Capture the cell that displays the provided text and extract its [X, Y] central coordinate. 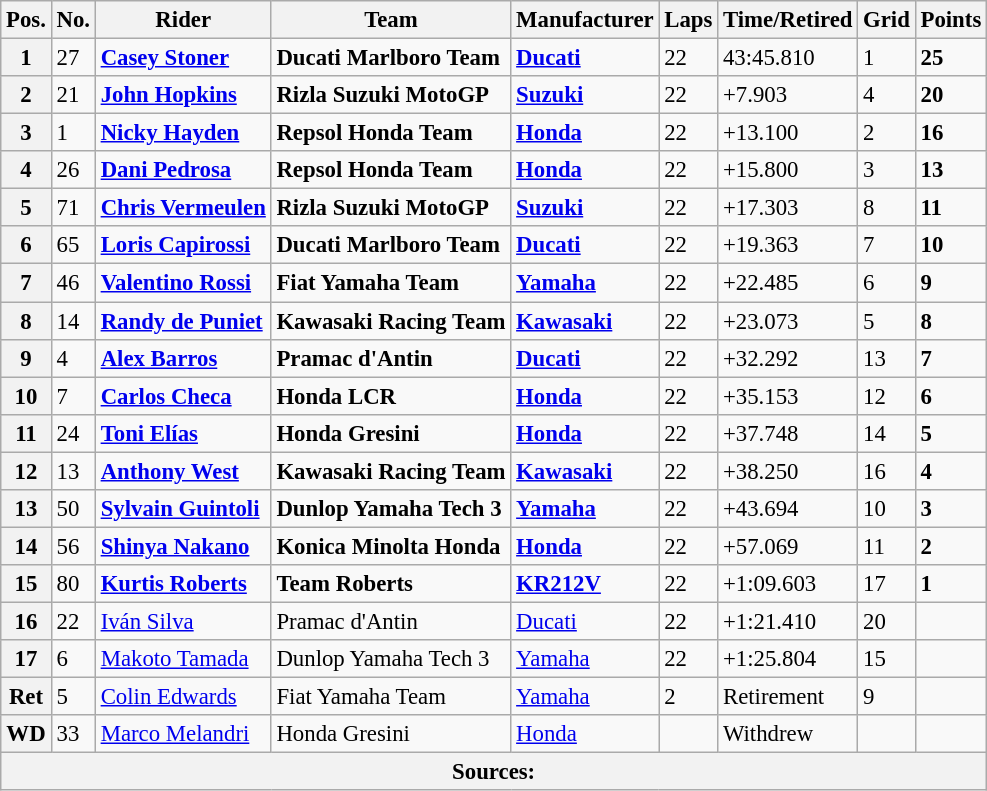
Sources: [494, 772]
+13.100 [788, 133]
Chris Vermeulen [183, 208]
+35.153 [788, 396]
Nicky Hayden [183, 133]
Randy de Puniet [183, 321]
43:45.810 [788, 58]
+23.073 [788, 321]
+17.303 [788, 208]
+1:09.603 [788, 584]
Grid [886, 20]
Dani Pedrosa [183, 170]
+57.069 [788, 546]
KR212V [585, 584]
Sylvain Guintoli [183, 509]
24 [73, 433]
Anthony West [183, 471]
Toni Elías [183, 433]
80 [73, 584]
46 [73, 283]
+19.363 [788, 245]
Konica Minolta Honda [391, 546]
+43.694 [788, 509]
Team Roberts [391, 584]
33 [73, 734]
Shinya Nakano [183, 546]
+37.748 [788, 433]
John Hopkins [183, 95]
No. [73, 20]
Kurtis Roberts [183, 584]
+15.800 [788, 170]
Alex Barros [183, 358]
Casey Stoner [183, 58]
50 [73, 509]
Marco Melandri [183, 734]
Honda LCR [391, 396]
Time/Retired [788, 20]
Iván Silva [183, 621]
+22.485 [788, 283]
Manufacturer [585, 20]
+1:25.804 [788, 659]
Points [950, 20]
21 [73, 95]
25 [950, 58]
Retirement [788, 697]
56 [73, 546]
+32.292 [788, 358]
Withdrew [788, 734]
Laps [688, 20]
27 [73, 58]
Rider [183, 20]
Valentino Rossi [183, 283]
Pos. [26, 20]
+38.250 [788, 471]
+7.903 [788, 95]
Team [391, 20]
26 [73, 170]
65 [73, 245]
71 [73, 208]
Loris Capirossi [183, 245]
Makoto Tamada [183, 659]
Carlos Checa [183, 396]
Ret [26, 697]
Colin Edwards [183, 697]
+1:21.410 [788, 621]
WD [26, 734]
